Identify which cell holds the provided text, then report its (x, y) central coordinate. 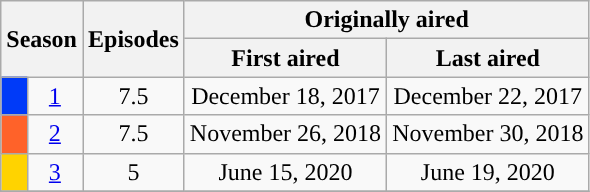
November 26, 2018 (285, 134)
5 (133, 172)
June 19, 2020 (488, 172)
Episodes (133, 39)
June 15, 2020 (285, 172)
Season (42, 39)
Originally aired (386, 20)
2 (54, 134)
1 (54, 96)
Last aired (488, 58)
December 18, 2017 (285, 96)
First aired (285, 58)
December 22, 2017 (488, 96)
November 30, 2018 (488, 134)
3 (54, 172)
